Detect which cell encompasses the target text, then output its [X, Y] center coordinate. 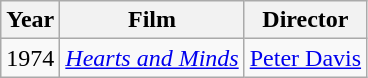
Film [152, 20]
Year [30, 20]
Peter Davis [305, 58]
Director [305, 20]
1974 [30, 58]
Hearts and Minds [152, 58]
